Determine the [X, Y] coordinate at the center of the cell enclosing the given text.  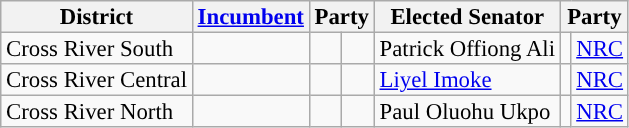
Cross River North [97, 112]
Incumbent [250, 17]
Elected Senator [467, 17]
District [97, 17]
Paul Oluohu Ukpo [467, 112]
Cross River South [97, 49]
Cross River Central [97, 80]
Liyel Imoke [467, 80]
Patrick Offiong Ali [467, 49]
